Extract the (x, y) coordinate from the center of the cell holding the provided text.  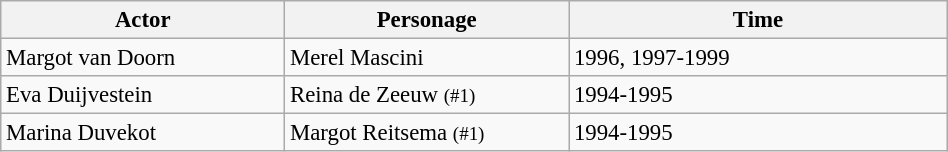
Marina Duvekot (143, 133)
Eva Duijvestein (143, 95)
Margot van Doorn (143, 58)
Time (758, 20)
Merel Mascini (427, 58)
Actor (143, 20)
Reina de Zeeuw (#1) (427, 95)
Margot Reitsema (#1) (427, 133)
1996, 1997-1999 (758, 58)
Personage (427, 20)
